Capture the cell that displays the provided text and extract its [X, Y] central coordinate. 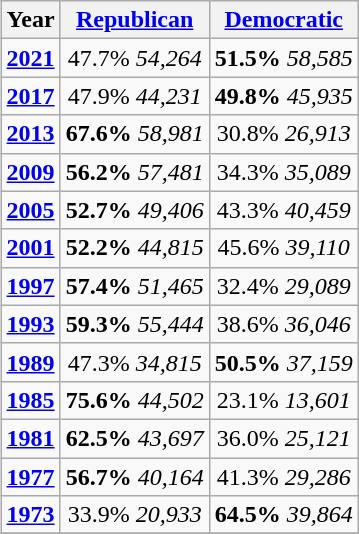
Democratic [284, 20]
64.5% 39,864 [284, 515]
36.0% 25,121 [284, 438]
62.5% 43,697 [134, 438]
47.7% 54,264 [134, 58]
45.6% 39,110 [284, 248]
59.3% 55,444 [134, 324]
67.6% 58,981 [134, 134]
2005 [30, 210]
52.7% 49,406 [134, 210]
47.3% 34,815 [134, 362]
2017 [30, 96]
57.4% 51,465 [134, 286]
1993 [30, 324]
43.3% 40,459 [284, 210]
51.5% 58,585 [284, 58]
1977 [30, 477]
49.8% 45,935 [284, 96]
30.8% 26,913 [284, 134]
1981 [30, 438]
Year [30, 20]
2021 [30, 58]
56.2% 57,481 [134, 172]
50.5% 37,159 [284, 362]
47.9% 44,231 [134, 96]
52.2% 44,815 [134, 248]
1989 [30, 362]
1985 [30, 400]
56.7% 40,164 [134, 477]
75.6% 44,502 [134, 400]
41.3% 29,286 [284, 477]
2001 [30, 248]
1973 [30, 515]
32.4% 29,089 [284, 286]
23.1% 13,601 [284, 400]
Republican [134, 20]
2013 [30, 134]
34.3% 35,089 [284, 172]
1997 [30, 286]
38.6% 36,046 [284, 324]
33.9% 20,933 [134, 515]
2009 [30, 172]
